Detect which cell encompasses the target text, then output its [x, y] center coordinate. 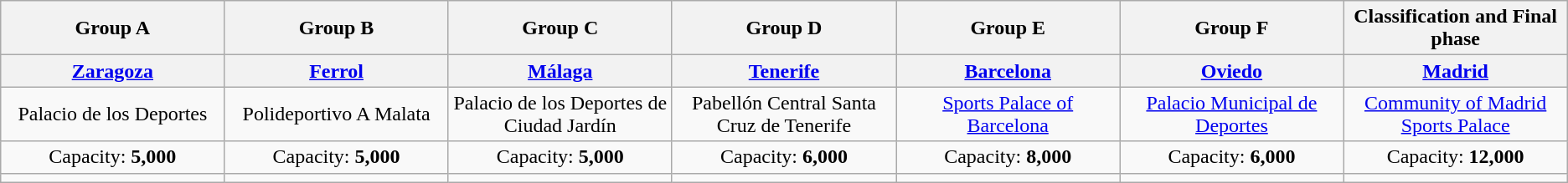
Capacity: 12,000 [1456, 157]
Madrid [1456, 71]
Oviedo [1231, 71]
Group B [337, 28]
Palacio Municipal de Deportes [1231, 114]
Málaga [560, 71]
Palacio de los Deportes [112, 114]
Palacio de los Deportes de Ciudad Jardín [560, 114]
Capacity: 8,000 [1008, 157]
Ferrol [337, 71]
Community of Madrid Sports Palace [1456, 114]
Group A [112, 28]
Tenerife [784, 71]
Barcelona [1008, 71]
Classification and Final phase [1456, 28]
Group C [560, 28]
Polideportivo A Malata [337, 114]
Group E [1008, 28]
Pabellón Central Santa Cruz de Tenerife [784, 114]
Zaragoza [112, 71]
Group F [1231, 28]
Sports Palace of Barcelona [1008, 114]
Group D [784, 28]
